From the cell containing the given text, extract its center point as [X, Y] coordinate. 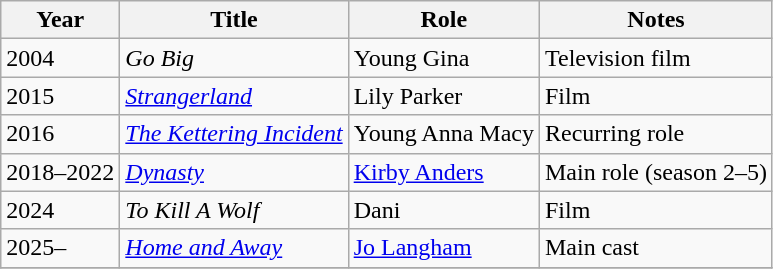
Title [234, 20]
The Kettering Incident [234, 134]
2024 [60, 210]
Young Anna Macy [444, 134]
Role [444, 20]
To Kill A Wolf [234, 210]
Home and Away [234, 248]
Strangerland [234, 96]
Dynasty [234, 172]
Recurring role [656, 134]
2018–2022 [60, 172]
Young Gina [444, 58]
Notes [656, 20]
2004 [60, 58]
2025– [60, 248]
Go Big [234, 58]
2015 [60, 96]
2016 [60, 134]
Jo Langham [444, 248]
Main cast [656, 248]
Kirby Anders [444, 172]
Year [60, 20]
Television film [656, 58]
Main role (season 2–5) [656, 172]
Lily Parker [444, 96]
Dani [444, 210]
